Find where the given text appears and provide that cell's center as [x, y] coordinate. 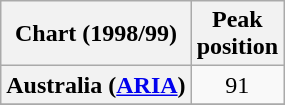
Peakposition [237, 34]
91 [237, 85]
Australia (ARIA) [96, 85]
Chart (1998/99) [96, 34]
